Search for the cell housing the specified text and yield its [x, y] center coordinate. 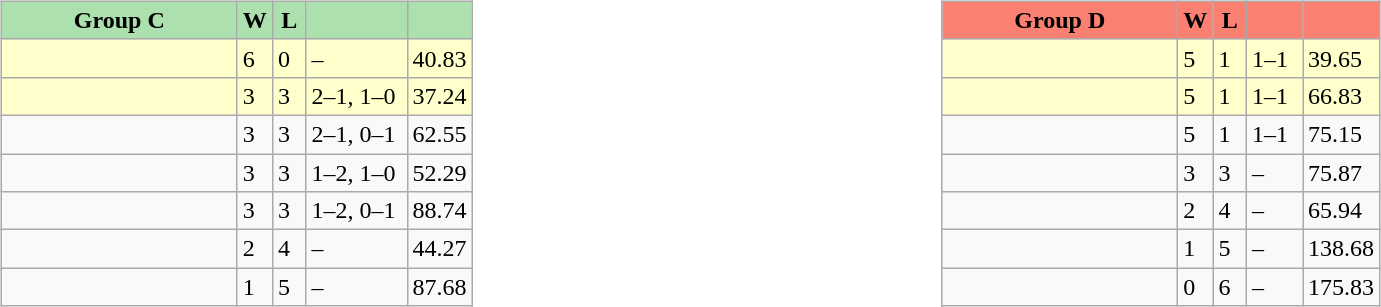
2–1, 1–0 [356, 96]
40.83 [440, 58]
87.68 [440, 287]
138.68 [1340, 249]
175.83 [1340, 287]
Group C [119, 20]
75.87 [1340, 173]
52.29 [440, 173]
2–1, 0–1 [356, 134]
75.15 [1340, 134]
Group D [1060, 20]
37.24 [440, 96]
44.27 [440, 249]
1–2, 0–1 [356, 211]
88.74 [440, 211]
62.55 [440, 134]
1–2, 1–0 [356, 173]
66.83 [1340, 96]
65.94 [1340, 211]
39.65 [1340, 58]
